Provide the [x, y] coordinate of the cell's center where the given text is located.  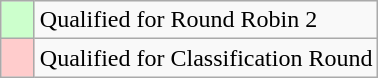
Qualified for Round Robin 2 [206, 20]
Qualified for Classification Round [206, 58]
